Extract the [X, Y] coordinate from the center of the cell holding the provided text.  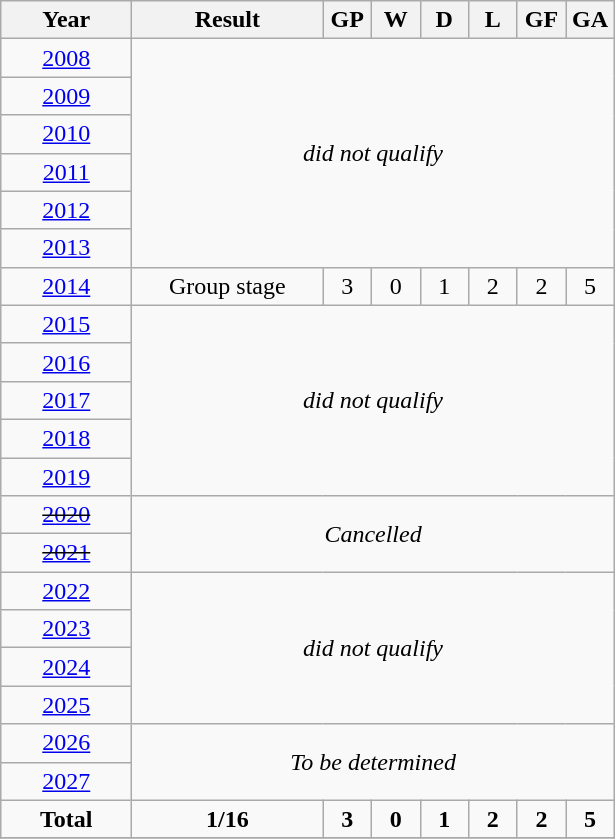
2016 [66, 362]
Year [66, 20]
2008 [66, 58]
GP [348, 20]
2027 [66, 781]
Group stage [228, 286]
L [494, 20]
2019 [66, 477]
Cancelled [373, 534]
1/16 [228, 819]
W [396, 20]
GA [590, 20]
2026 [66, 743]
2015 [66, 324]
D [444, 20]
Total [66, 819]
Result [228, 20]
GF [542, 20]
2013 [66, 248]
2010 [66, 134]
2020 [66, 515]
To be determined [373, 762]
2021 [66, 553]
2012 [66, 210]
2011 [66, 172]
2024 [66, 667]
2022 [66, 591]
2023 [66, 629]
2009 [66, 96]
2014 [66, 286]
2025 [66, 705]
2017 [66, 400]
2018 [66, 438]
